Detect which cell encompasses the target text, then output its [x, y] center coordinate. 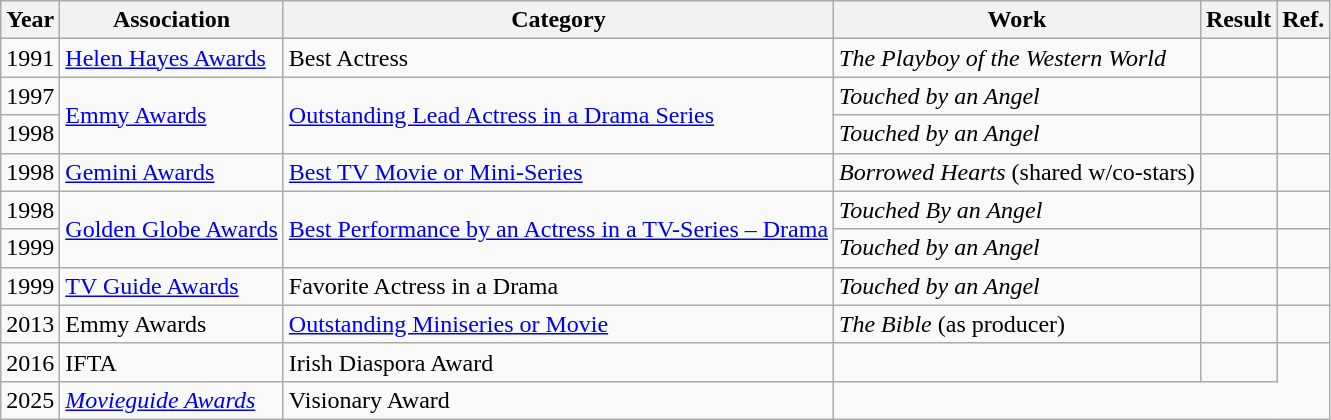
Ref. [1304, 20]
Borrowed Hearts (shared w/co-stars) [1018, 172]
The Bible (as producer) [1018, 324]
Gemini Awards [172, 172]
Best TV Movie or Mini-Series [558, 172]
Result [1238, 20]
Work [1018, 20]
2013 [30, 324]
Association [172, 20]
Outstanding Lead Actress in a Drama Series [558, 115]
Movieguide Awards [172, 400]
Golden Globe Awards [172, 229]
Irish Diaspora Award [558, 362]
IFTA [172, 362]
2016 [30, 362]
Best Performance by an Actress in a TV-Series – Drama [558, 229]
Category [558, 20]
1997 [30, 96]
Outstanding Miniseries or Movie [558, 324]
1991 [30, 58]
The Playboy of the Western World [1018, 58]
2025 [30, 400]
TV Guide Awards [172, 286]
Best Actress [558, 58]
Helen Hayes Awards [172, 58]
Favorite Actress in a Drama [558, 286]
Touched By an Angel [1018, 210]
Year [30, 20]
Visionary Award [558, 400]
